Find where the given text appears and provide that cell's center as [X, Y] coordinate. 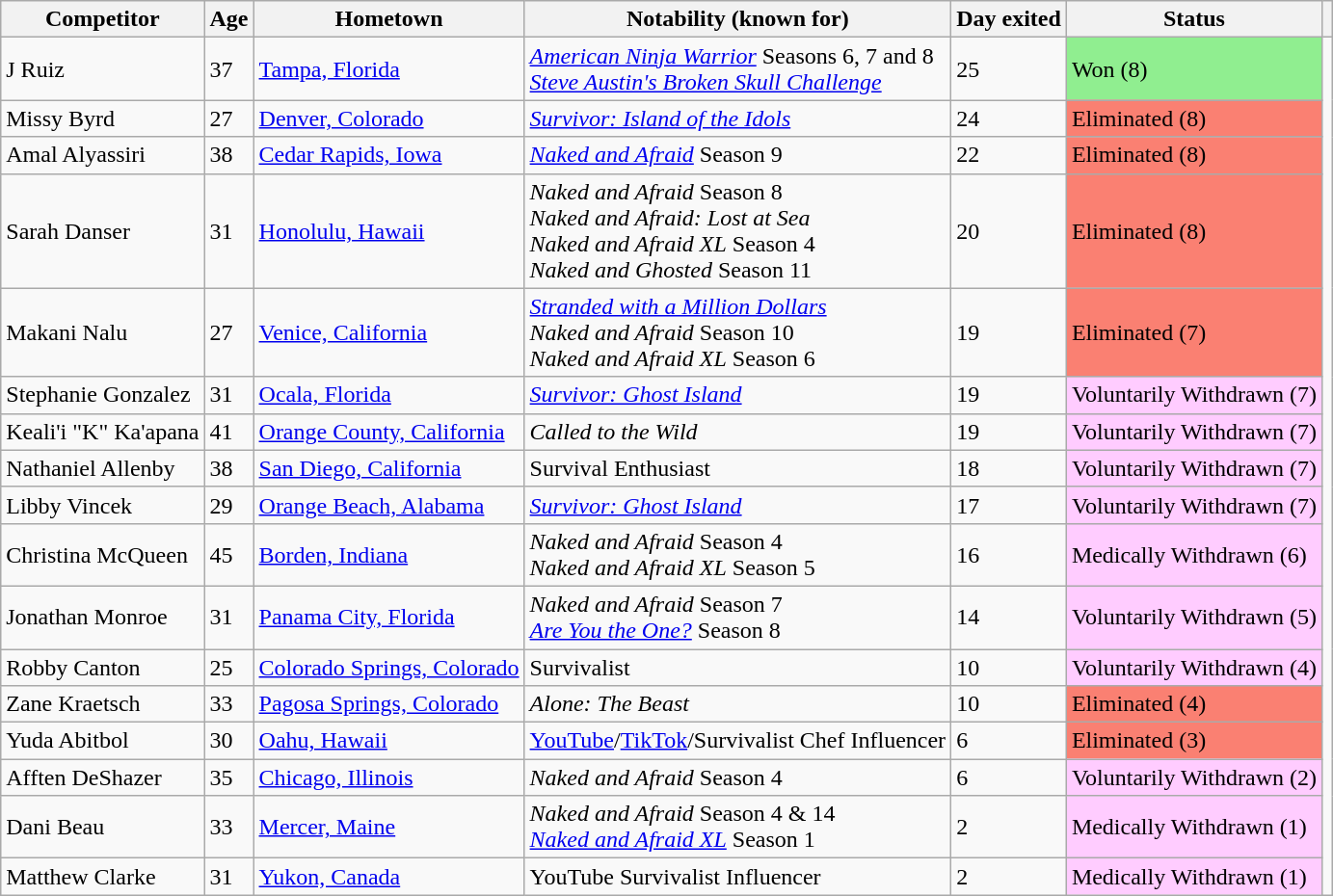
Day exited [1009, 19]
Competitor [102, 19]
Oahu, Hawaii [389, 741]
Dani Beau [102, 827]
Medically Withdrawn (6) [1193, 555]
Naked and Afraid Season 4Naked and Afraid XL Season 5 [738, 555]
Cedar Rapids, Iowa [389, 155]
American Ninja Warrior Seasons 6, 7 and 8Steve Austin's Broken Skull Challenge [738, 69]
Eliminated (4) [1193, 704]
Won (8) [1193, 69]
Jonathan Monroe [102, 617]
35 [229, 777]
20 [1009, 231]
Orange Beach, Alabama [389, 505]
45 [229, 555]
Naked and Afraid Season 4 [738, 777]
Survival Enthusiast [738, 468]
Naked and Afraid Season 4 & 14Naked and Afraid XL Season 1 [738, 827]
Yuda Abitbol [102, 741]
Pagosa Springs, Colorado [389, 704]
Voluntarily Withdrawn (5) [1193, 617]
Survivalist [738, 668]
Colorado Springs, Colorado [389, 668]
30 [229, 741]
Yukon, Canada [389, 877]
J Ruiz [102, 69]
Alone: The Beast [738, 704]
Zane Kraetsch [102, 704]
24 [1009, 119]
Afften DeShazer [102, 777]
Chicago, Illinois [389, 777]
Amal Alyassiri [102, 155]
17 [1009, 505]
Naked and Afraid Season 9 [738, 155]
Matthew Clarke [102, 877]
Status [1193, 19]
41 [229, 432]
YouTube/TikTok/Survivalist Chef Influencer [738, 741]
Makani Nalu [102, 332]
Stranded with a Million DollarsNaked and Afraid Season 10Naked and Afraid XL Season 6 [738, 332]
Survivor: Island of the Idols [738, 119]
Naked and Afraid Season 8Naked and Afraid: Lost at SeaNaked and Afraid XL Season 4Naked and Ghosted Season 11 [738, 231]
Voluntarily Withdrawn (4) [1193, 668]
22 [1009, 155]
Denver, Colorado [389, 119]
29 [229, 505]
Keali'i "K" Ka'apana [102, 432]
Christina McQueen [102, 555]
14 [1009, 617]
Borden, Indiana [389, 555]
Called to the Wild [738, 432]
Notability (known for) [738, 19]
Voluntarily Withdrawn (2) [1193, 777]
Orange County, California [389, 432]
Venice, California [389, 332]
Libby Vincek [102, 505]
37 [229, 69]
Honolulu, Hawaii [389, 231]
Tampa, Florida [389, 69]
Nathaniel Allenby [102, 468]
Robby Canton [102, 668]
Naked and Afraid Season 7Are You the One? Season 8 [738, 617]
Missy Byrd [102, 119]
Hometown [389, 19]
Age [229, 19]
San Diego, California [389, 468]
16 [1009, 555]
Ocala, Florida [389, 395]
Eliminated (7) [1193, 332]
Sarah Danser [102, 231]
Eliminated (3) [1193, 741]
Stephanie Gonzalez [102, 395]
Mercer, Maine [389, 827]
YouTube Survivalist Influencer [738, 877]
Panama City, Florida [389, 617]
18 [1009, 468]
